Detect which cell encompasses the target text, then output its [X, Y] center coordinate. 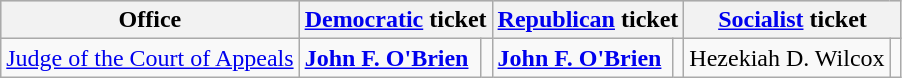
Socialist ticket [792, 20]
Office [150, 20]
Democratic ticket [396, 20]
Hezekiah D. Wilcox [787, 58]
Judge of the Court of Appeals [150, 58]
Republican ticket [588, 20]
